Detect which cell encompasses the target text, then output its (x, y) center coordinate. 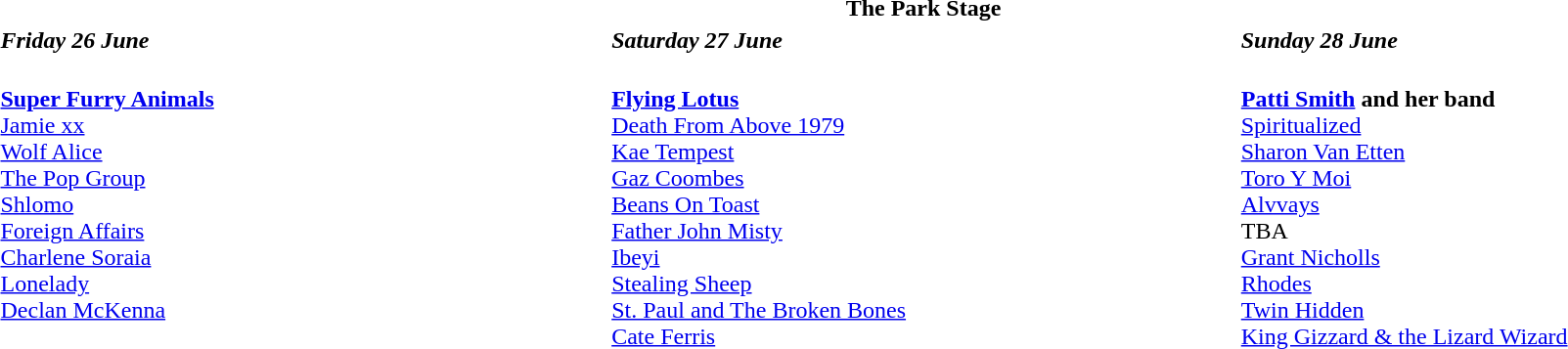
Saturday 27 June (923, 40)
